Scan for the cell matching the given text and deliver its (x, y) coordinate at center. 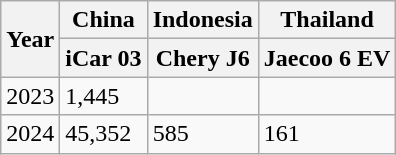
Indonesia (202, 20)
Jaecoo 6 EV (327, 58)
Thailand (327, 20)
Year (30, 39)
1,445 (104, 96)
2023 (30, 96)
Chery J6 (202, 58)
China (104, 20)
45,352 (104, 134)
iCar 03 (104, 58)
585 (202, 134)
2024 (30, 134)
161 (327, 134)
